Detect which cell encompasses the target text, then output its (x, y) center coordinate. 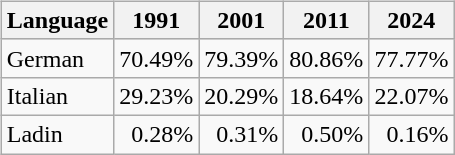
70.49% (156, 58)
22.07% (412, 96)
Language (57, 20)
2024 (412, 20)
80.86% (326, 58)
0.31% (242, 134)
German (57, 58)
0.50% (326, 134)
18.64% (326, 96)
0.28% (156, 134)
29.23% (156, 96)
77.77% (412, 58)
20.29% (242, 96)
2001 (242, 20)
Ladin (57, 134)
1991 (156, 20)
Italian (57, 96)
79.39% (242, 58)
0.16% (412, 134)
2011 (326, 20)
